Provide the (X, Y) coordinate of the cell's center where the given text is located.  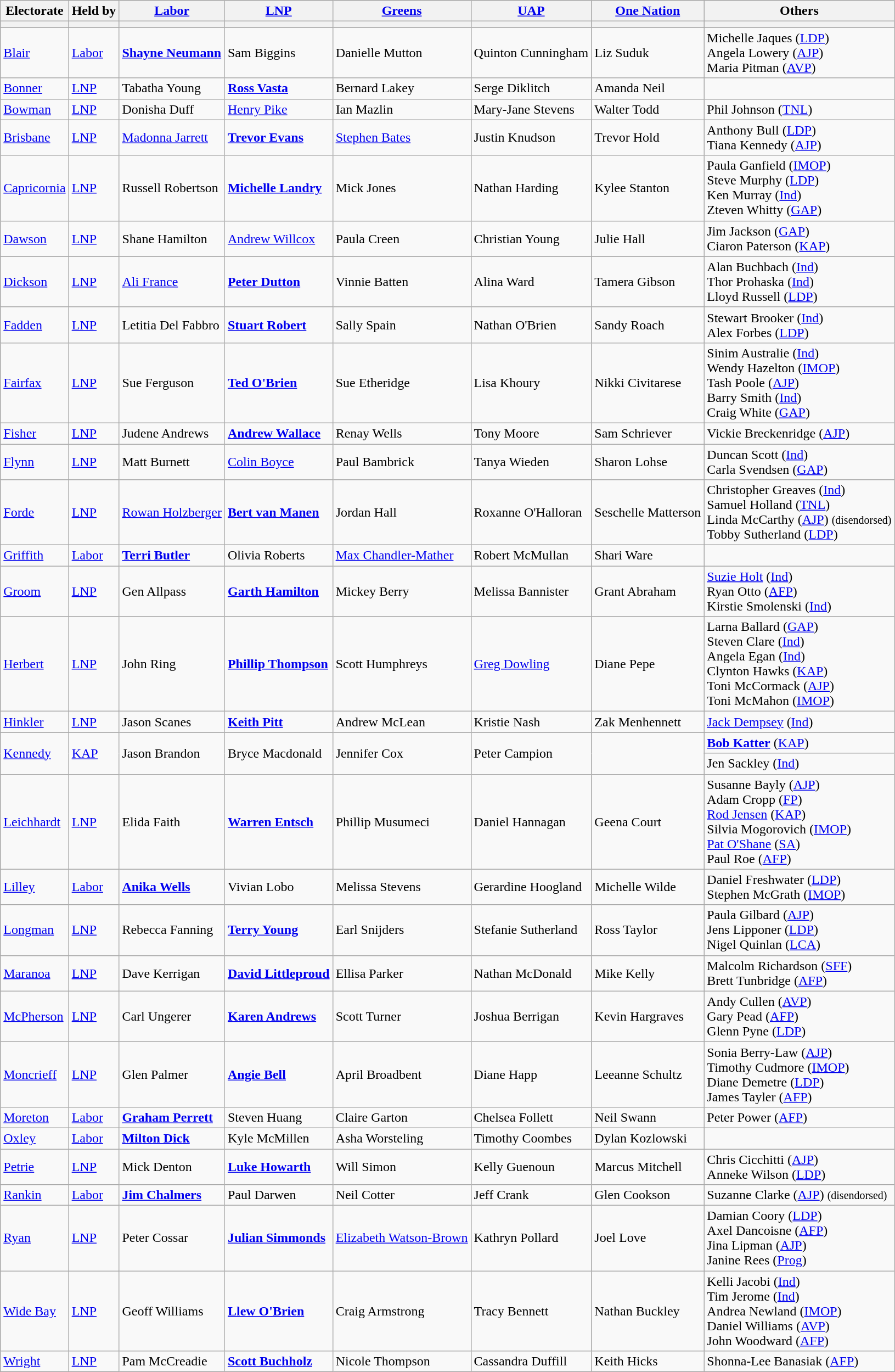
Andy Cullen (AVP) Gary Pead (AFP) Glenn Pyne (LDP) (799, 1016)
Diane Happ (531, 1074)
Andrew Willcox (279, 238)
Shonna-Lee Banasiak (AFP) (799, 1362)
Nicole Thompson (402, 1362)
Shane Hamilton (172, 238)
Ali France (172, 282)
KAP (94, 753)
Rowan Holzberger (172, 513)
Keith Hicks (648, 1362)
Zak Menhennett (648, 722)
Paula Creen (402, 238)
Peter Power (AFP) (799, 1117)
Stewart Brooker (Ind)Alex Forbes (LDP) (799, 325)
Garth Hamilton (279, 591)
Tabatha Young (172, 88)
Jim Chalmers (172, 1195)
Nathan Buckley (648, 1311)
Robert McMullan (531, 556)
Danielle Mutton (402, 53)
Bert van Manen (279, 513)
Kelli Jacobi (Ind)Tim Jerome (Ind) Andrea Newland (IMOP)Daniel Williams (AVP)John Woodward (AFP) (799, 1311)
Scott Buchholz (279, 1362)
Michelle Wilde (648, 887)
Neil Cotter (402, 1195)
Kylee Stanton (648, 188)
Earl Snijders (402, 930)
Chris Cicchitti (AJP)Anneke Wilson (LDP) (799, 1166)
Julie Hall (648, 238)
Anika Wells (172, 887)
Flynn (35, 461)
Liz Suduk (648, 53)
Sonia Berry-Law (AJP) Timothy Cudmore (IMOP) Diane Demetre (LDP) James Tayler (AFP) (799, 1074)
Tanya Wieden (531, 461)
Rebecca Fanning (172, 930)
Gen Allpass (172, 591)
Oxley (35, 1138)
David Littleproud (279, 973)
Serge Diklitch (531, 88)
Kyle McMillen (279, 1138)
Elizabeth Watson-Brown (402, 1239)
Mike Kelly (648, 973)
Grant Abraham (648, 591)
Keith Pitt (279, 722)
Herbert (35, 664)
Sharon Lohse (648, 461)
Stephen Bates (402, 137)
Gerardine Hoogland (531, 887)
Anthony Bull (LDP) Tiana Kennedy (AJP) (799, 137)
Nathan McDonald (531, 973)
Bowman (35, 109)
Henry Pike (279, 109)
Craig Armstrong (402, 1311)
Paula Gilbard (AJP)Jens Lipponer (LDP) Nigel Quinlan (LCA) (799, 930)
Petrie (35, 1166)
Angie Bell (279, 1074)
Tony Moore (531, 433)
Dickson (35, 282)
Sinim Australie (Ind) Wendy Hazelton (IMOP)Tash Poole (AJP) Barry Smith (Ind) Craig White (GAP) (799, 383)
Jen Sackley (Ind) (799, 764)
Lilley (35, 887)
Wide Bay (35, 1311)
Elida Faith (172, 821)
Carl Ungerer (172, 1016)
Steven Huang (279, 1117)
Alan Buchbach (Ind)Thor Prohaska (Ind) Lloyd Russell (LDP) (799, 282)
Donisha Duff (172, 109)
Karen Andrews (279, 1016)
Dawson (35, 238)
Nathan Harding (531, 188)
Neil Swann (648, 1117)
Madonna Jarrett (172, 137)
Peter Campion (531, 753)
Terri Butler (172, 556)
Others (799, 11)
Phil Johnson (TNL) (799, 109)
Bonner (35, 88)
Suzanne Clarke (AJP) (disendorsed) (799, 1195)
Christian Young (531, 238)
Glen Palmer (172, 1074)
Joshua Berrigan (531, 1016)
Leeanne Schultz (648, 1074)
Asha Worsteling (402, 1138)
Trevor Evans (279, 137)
Renay Wells (402, 433)
Kathryn Pollard (531, 1239)
Jim Jackson (GAP) Ciaron Paterson (KAP) (799, 238)
Capricornia (35, 188)
Luke Howarth (279, 1166)
Ross Vasta (279, 88)
Bryce Macdonald (279, 753)
Cassandra Duffill (531, 1362)
Jack Dempsey (Ind) (799, 722)
Jeff Crank (531, 1195)
Phillip Musumeci (402, 821)
Geoff Williams (172, 1311)
Melissa Stevens (402, 887)
Claire Garton (402, 1117)
Electorate (35, 11)
April Broadbent (402, 1074)
Sally Spain (402, 325)
Jason Brandon (172, 753)
Chelsea Follett (531, 1117)
Hinkler (35, 722)
Olivia Roberts (279, 556)
Julian Simmonds (279, 1239)
Amanda Neil (648, 88)
Griffith (35, 556)
Moncrieff (35, 1074)
Pam McCreadie (172, 1362)
Melissa Bannister (531, 591)
Graham Perrett (172, 1117)
Andrew Wallace (279, 433)
Moreton (35, 1117)
Justin Knudson (531, 137)
McPherson (35, 1016)
Vivian Lobo (279, 887)
Brisbane (35, 137)
Larna Ballard (GAP) Steven Clare (Ind) Angela Egan (Ind) Clynton Hawks (KAP) Toni McCormack (AJP) Toni McMahon (IMOP) (799, 664)
Scott Turner (402, 1016)
Mick Jones (402, 188)
Stefanie Sutherland (531, 930)
Alina Ward (531, 282)
Diane Pepe (648, 664)
Will Simon (402, 1166)
Scott Humphreys (402, 664)
Peter Dutton (279, 282)
Lisa Khoury (531, 383)
Sue Ferguson (172, 383)
Kennedy (35, 753)
Fisher (35, 433)
Ellisa Parker (402, 973)
Blair (35, 53)
Roxanne O'Halloran (531, 513)
Daniel Hannagan (531, 821)
Tracy Bennett (531, 1311)
Ryan (35, 1239)
Phillip Thompson (279, 664)
Marcus Mitchell (648, 1166)
Tamera Gibson (648, 282)
Fadden (35, 325)
Walter Todd (648, 109)
Stuart Robert (279, 325)
Greg Dowling (531, 664)
Ian Mazlin (402, 109)
Joel Love (648, 1239)
Nathan O'Brien (531, 325)
Nikki Civitarese (648, 383)
UAP (531, 11)
Seschelle Matterson (648, 513)
Dylan Kozlowski (648, 1138)
Susanne Bayly (AJP)Adam Cropp (FP) Rod Jensen (KAP) Silvia Mogorovich (IMOP)Pat O'Shane (SA) Paul Roe (AFP) (799, 821)
Terry Young (279, 930)
Michelle Jaques (LDP)Angela Lowery (AJP)Maria Pitman (AVP) (799, 53)
Malcolm Richardson (SFF) Brett Tunbridge (AFP) (799, 973)
Groom (35, 591)
Max Chandler-Mather (402, 556)
One Nation (648, 11)
Paul Darwen (279, 1195)
Vickie Breckenridge (AJP) (799, 433)
Forde (35, 513)
Mick Denton (172, 1166)
Glen Cookson (648, 1195)
Sue Etheridge (402, 383)
Wright (35, 1362)
Colin Boyce (279, 461)
Russell Robertson (172, 188)
Peter Cossar (172, 1239)
Sam Biggins (279, 53)
Mary-Jane Stevens (531, 109)
Held by (94, 11)
Bob Katter (KAP) (799, 743)
Jordan Hall (402, 513)
Trevor Hold (648, 137)
Shayne Neumann (172, 53)
Judene Andrews (172, 433)
Leichhardt (35, 821)
Mickey Berry (402, 591)
Warren Entsch (279, 821)
Quinton Cunningham (531, 53)
Matt Burnett (172, 461)
Michelle Landry (279, 188)
Rankin (35, 1195)
Jennifer Cox (402, 753)
Christopher Greaves (Ind) Samuel Holland (TNL)Linda McCarthy (AJP) (disendorsed)Tobby Sutherland (LDP) (799, 513)
Sam Schriever (648, 433)
Vinnie Batten (402, 282)
John Ring (172, 664)
Kristie Nash (531, 722)
Shari Ware (648, 556)
Kelly Guenoun (531, 1166)
Kevin Hargraves (648, 1016)
Sandy Roach (648, 325)
Milton Dick (172, 1138)
Llew O'Brien (279, 1311)
Duncan Scott (Ind) Carla Svendsen (GAP) (799, 461)
Letitia Del Fabbro (172, 325)
Damian Coory (LDP) Axel Dancoisne (AFP) Jina Lipman (AJP)Janine Rees (Prog) (799, 1239)
Daniel Freshwater (LDP)Stephen McGrath (IMOP) (799, 887)
Paula Ganfield (IMOP) Steve Murphy (LDP) Ken Murray (Ind) Zteven Whitty (GAP) (799, 188)
Bernard Lakey (402, 88)
Andrew McLean (402, 722)
Timothy Coombes (531, 1138)
Fairfax (35, 383)
Jason Scanes (172, 722)
Paul Bambrick (402, 461)
Greens (402, 11)
Suzie Holt (Ind) Ryan Otto (AFP) Kirstie Smolenski (Ind) (799, 591)
Geena Court (648, 821)
Ted O'Brien (279, 383)
Dave Kerrigan (172, 973)
Maranoa (35, 973)
Longman (35, 930)
Ross Taylor (648, 930)
